Search for the cell housing the specified text and yield its [x, y] center coordinate. 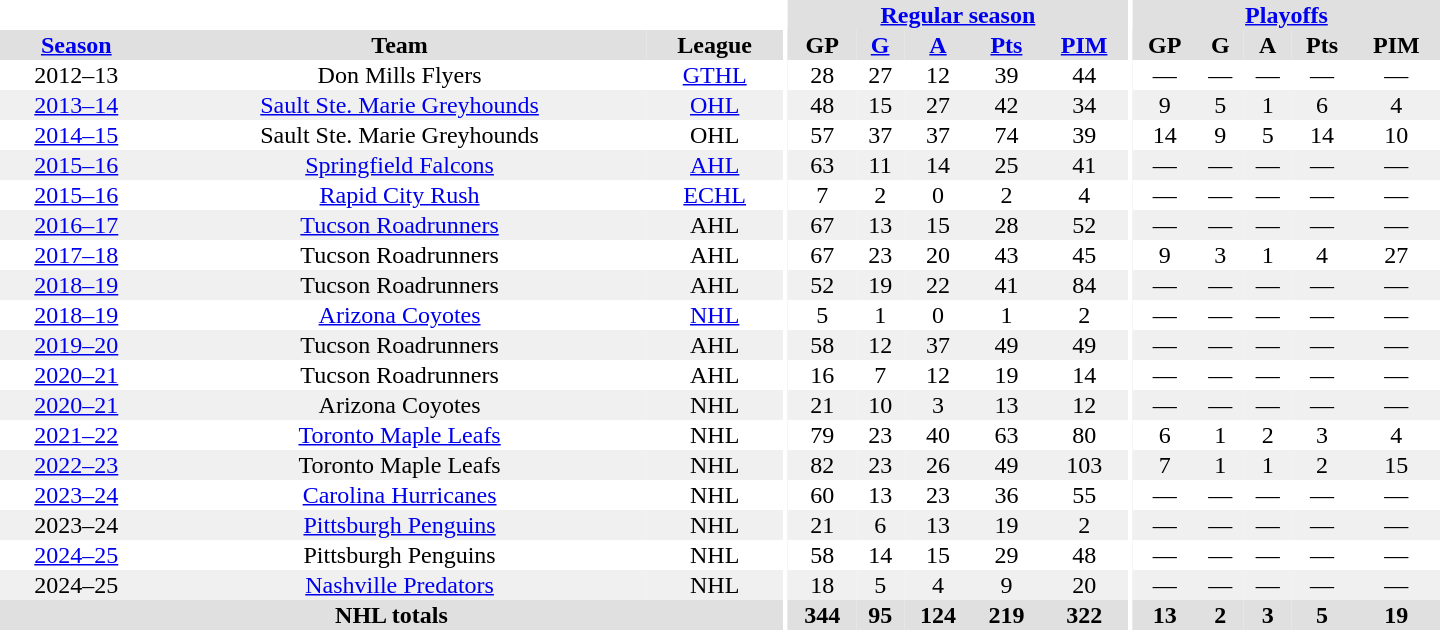
25 [1006, 165]
16 [822, 375]
44 [1084, 75]
2017–18 [76, 255]
22 [938, 285]
42 [1006, 105]
18 [822, 585]
Nashville Predators [400, 585]
43 [1006, 255]
Springfield Falcons [400, 165]
2022–23 [76, 465]
Rapid City Rush [400, 195]
55 [1084, 495]
11 [880, 165]
2012–13 [76, 75]
34 [1084, 105]
2013–14 [76, 105]
45 [1084, 255]
322 [1084, 615]
84 [1084, 285]
2014–15 [76, 135]
Carolina Hurricanes [400, 495]
95 [880, 615]
ECHL [715, 195]
GTHL [715, 75]
2019–20 [76, 345]
103 [1084, 465]
124 [938, 615]
29 [1006, 555]
Season [76, 45]
82 [822, 465]
40 [938, 435]
2016–17 [76, 225]
26 [938, 465]
344 [822, 615]
Team [400, 45]
74 [1006, 135]
80 [1084, 435]
League [715, 45]
NHL totals [392, 615]
36 [1006, 495]
57 [822, 135]
60 [822, 495]
2021–22 [76, 435]
219 [1006, 615]
Regular season [958, 15]
79 [822, 435]
Playoffs [1286, 15]
Don Mills Flyers [400, 75]
